For the text-containing cell, return its midpoint in [x, y] coordinate format. 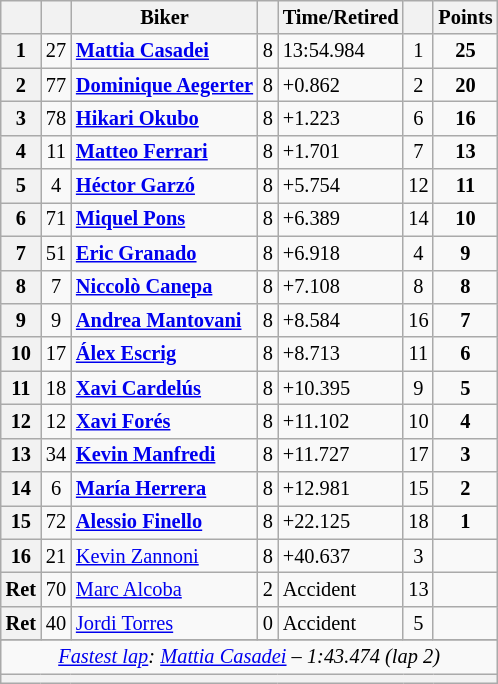
Fastest lap: Mattia Casadei – 1:43.474 (lap 2) [250, 657]
13:54.984 [341, 51]
Biker [164, 17]
+10.395 [341, 388]
+6.389 [341, 219]
77 [56, 85]
Kevin Manfredi [164, 455]
+11.102 [341, 421]
25 [465, 51]
Miquel Pons [164, 219]
27 [56, 51]
Xavi Cardelús [164, 388]
51 [56, 253]
Héctor Garzó [164, 186]
Matteo Ferrari [164, 152]
+12.981 [341, 489]
Points [465, 17]
20 [465, 85]
+11.727 [341, 455]
+6.918 [341, 253]
+1.701 [341, 152]
40 [56, 623]
34 [56, 455]
+0.862 [341, 85]
María Herrera [164, 489]
21 [56, 556]
0 [268, 623]
Andrea Mantovani [164, 320]
72 [56, 522]
Xavi Forés [164, 421]
Mattia Casadei [164, 51]
Dominique Aegerter [164, 85]
78 [56, 118]
+40.637 [341, 556]
71 [56, 219]
Álex Escrig [164, 354]
+5.754 [341, 186]
+22.125 [341, 522]
Eric Granado [164, 253]
Jordi Torres [164, 623]
+1.223 [341, 118]
+7.108 [341, 287]
+8.584 [341, 320]
Marc Alcoba [164, 589]
Time/Retired [341, 17]
Alessio Finello [164, 522]
Niccolò Canepa [164, 287]
70 [56, 589]
+8.713 [341, 354]
Kevin Zannoni [164, 556]
Hikari Okubo [164, 118]
